Pinpoint the cell where the given text exists, returning its (X, Y) midpoint coordinate. 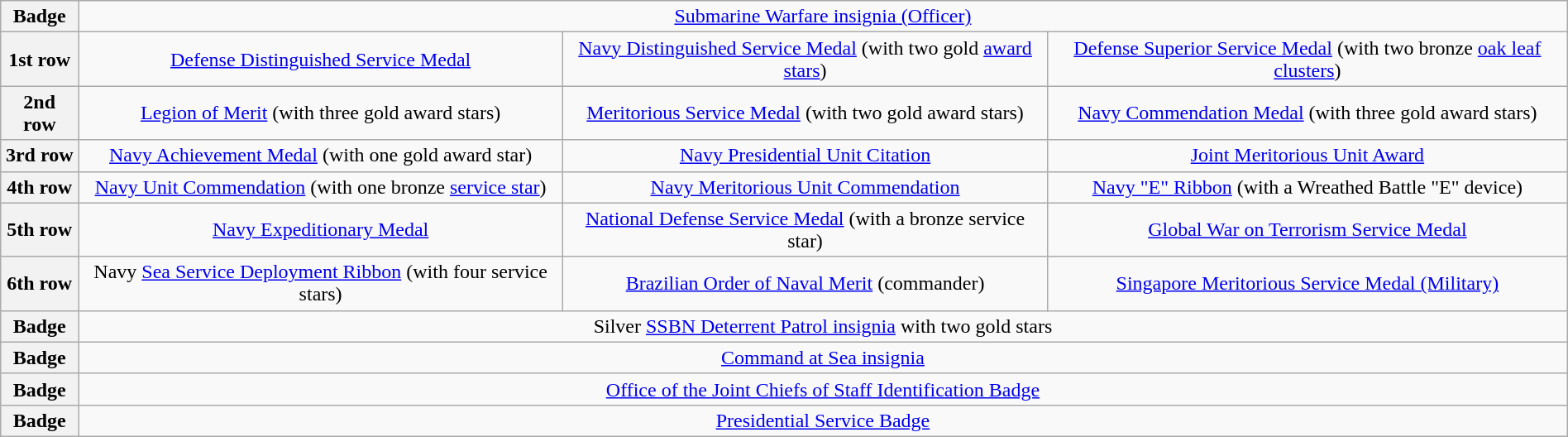
2nd row (40, 113)
4th row (40, 187)
Navy Presidential Unit Citation (806, 156)
Navy Unit Commendation (with one bronze service star) (321, 187)
National Defense Service Medal (with a bronze service star) (806, 230)
Navy Expeditionary Medal (321, 230)
Office of the Joint Chiefs of Staff Identification Badge (824, 389)
Defense Superior Service Medal (with two bronze oak leaf clusters) (1308, 60)
Navy Distinguished Service Medal (with two gold award stars) (806, 60)
Silver SSBN Deterrent Patrol insignia with two gold stars (824, 326)
Meritorious Service Medal (with two gold award stars) (806, 113)
Presidential Service Badge (824, 420)
5th row (40, 230)
Submarine Warfare insignia (Officer) (824, 17)
6th row (40, 283)
Brazilian Order of Naval Merit (commander) (806, 283)
Global War on Terrorism Service Medal (1308, 230)
Navy Achievement Medal (with one gold award star) (321, 156)
Command at Sea insignia (824, 358)
3rd row (40, 156)
Navy Sea Service Deployment Ribbon (with four service stars) (321, 283)
Joint Meritorious Unit Award (1308, 156)
Navy Meritorious Unit Commendation (806, 187)
Legion of Merit (with three gold award stars) (321, 113)
Navy Commendation Medal (with three gold award stars) (1308, 113)
1st row (40, 60)
Navy "E" Ribbon (with a Wreathed Battle "E" device) (1308, 187)
Defense Distinguished Service Medal (321, 60)
Singapore Meritorious Service Medal (Military) (1308, 283)
